Output the [x, y] coordinate of the center of the cell containing the given text.  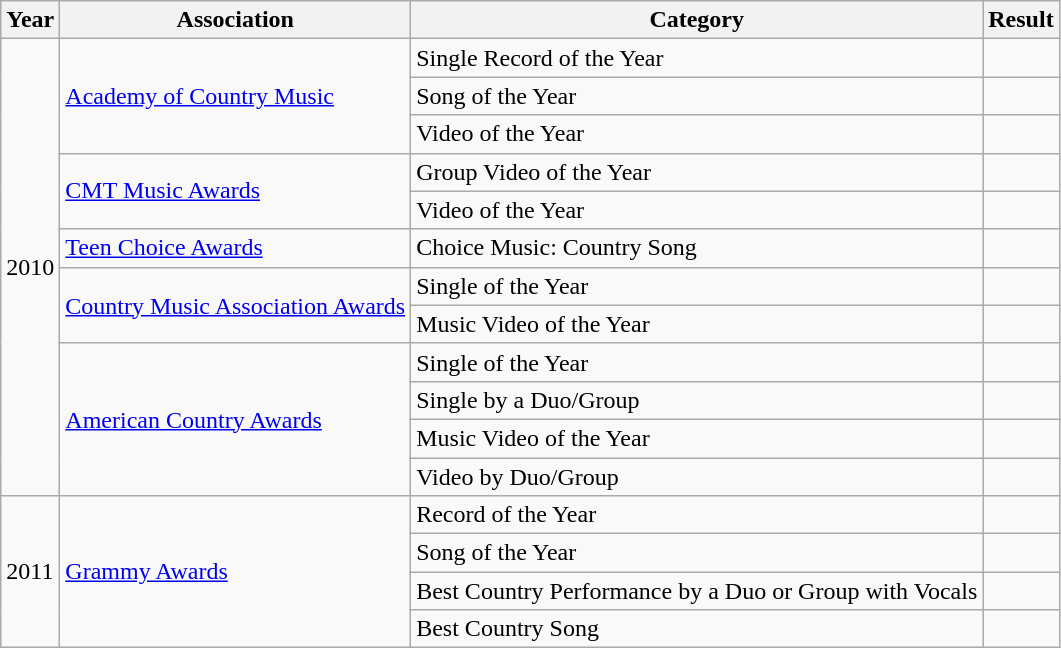
Record of the Year [697, 515]
Category [697, 20]
Best Country Performance by a Duo or Group with Vocals [697, 591]
Teen Choice Awards [236, 248]
Grammy Awards [236, 572]
Single Record of the Year [697, 58]
2011 [30, 572]
Group Video of the Year [697, 172]
Best Country Song [697, 629]
Year [30, 20]
Academy of Country Music [236, 96]
CMT Music Awards [236, 191]
Single by a Duo/Group [697, 400]
Result [1021, 20]
2010 [30, 268]
Association [236, 20]
Choice Music: Country Song [697, 248]
Country Music Association Awards [236, 305]
Video by Duo/Group [697, 477]
American Country Awards [236, 419]
